Extract the (x, y) coordinate from the center of the cell holding the provided text.  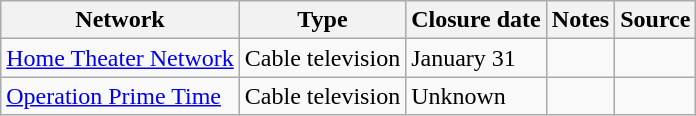
Operation Prime Time (120, 96)
Closure date (476, 20)
Type (322, 20)
Source (656, 20)
Notes (580, 20)
Home Theater Network (120, 58)
January 31 (476, 58)
Network (120, 20)
Unknown (476, 96)
